Detect which cell encompasses the target text, then output its [X, Y] center coordinate. 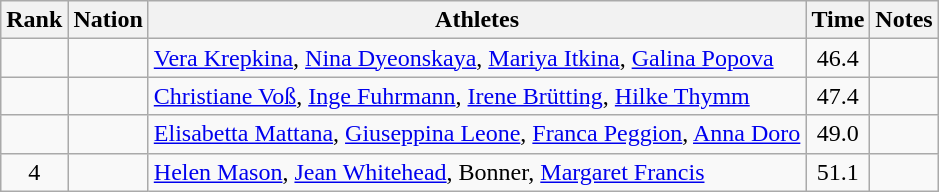
49.0 [838, 134]
Elisabetta Mattana, Giuseppina Leone, Franca Peggion, Anna Doro [477, 134]
Nation [108, 20]
51.1 [838, 172]
Notes [904, 20]
Vera Krepkina, Nina Dyeonskaya, Mariya Itkina, Galina Popova [477, 58]
Athletes [477, 20]
46.4 [838, 58]
Time [838, 20]
4 [34, 172]
Rank [34, 20]
Christiane Voß, Inge Fuhrmann, Irene Brütting, Hilke Thymm [477, 96]
Helen Mason, Jean Whitehead, Bonner, Margaret Francis [477, 172]
47.4 [838, 96]
